Return (X, Y) of the center of cell containing provided text 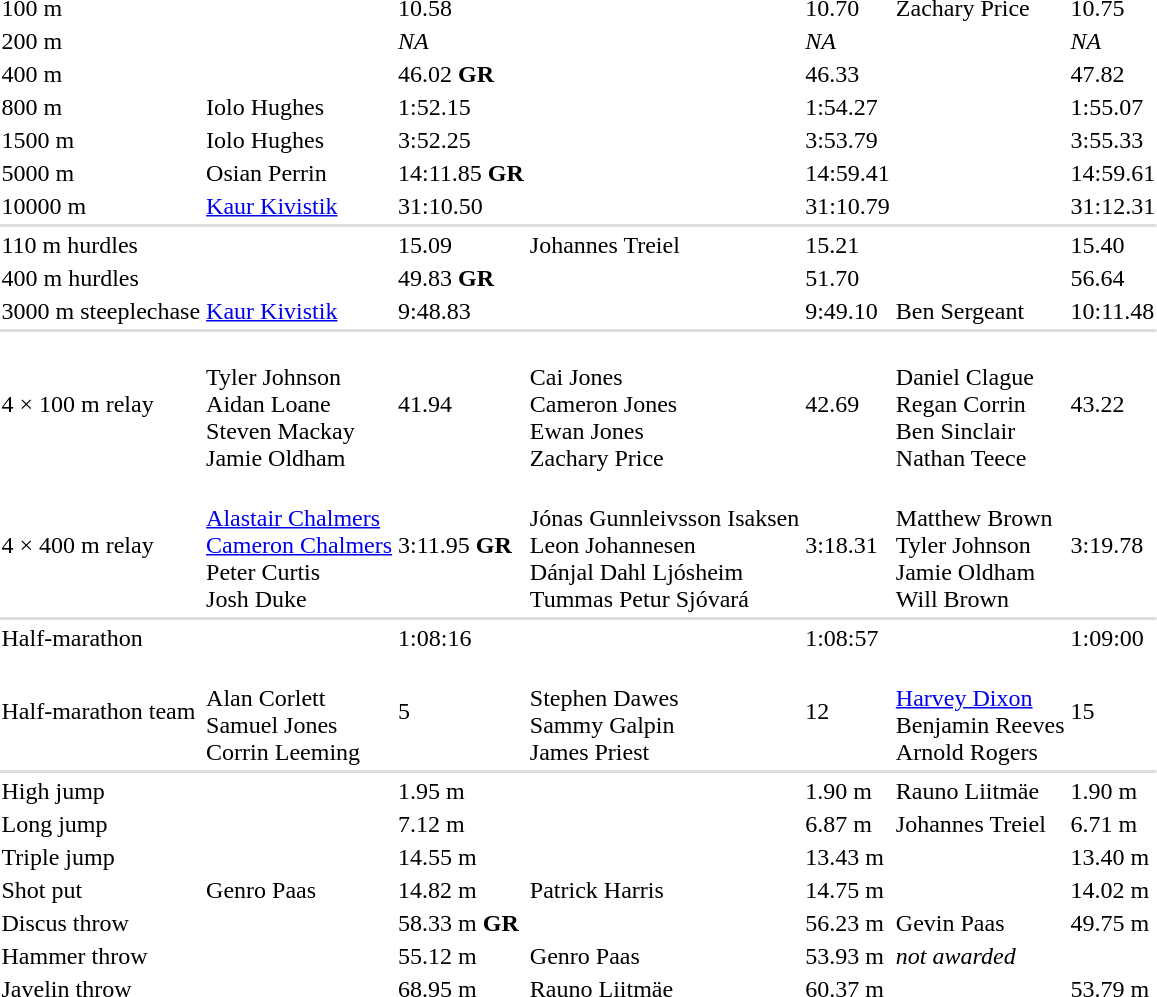
41.94 (462, 404)
Gevin Paas (980, 923)
Osian Perrin (300, 173)
Harvey Dixon Benjamin Reeves Arnold Rogers (980, 712)
15 (1113, 712)
14:11.85 GR (462, 173)
1:52.15 (462, 107)
3:55.33 (1113, 140)
49.83 GR (462, 278)
3:19.78 (1113, 545)
55.12 m (462, 956)
Triple jump (101, 857)
Jónas Gunnleivsson Isaksen Leon Johannesen Dánjal Dahl Ljósheim Tummas Petur Sjóvará (664, 545)
6.87 m (848, 824)
46.33 (848, 74)
4 × 100 m relay (101, 404)
800 m (101, 107)
9:48.83 (462, 311)
Patrick Harris (664, 890)
Half-marathon team (101, 712)
Cai Jones Cameron Jones Ewan Jones Zachary Price (664, 404)
1500 m (101, 140)
400 m (101, 74)
1:08:16 (462, 638)
1:08:57 (848, 638)
7.12 m (462, 824)
3:52.25 (462, 140)
10:11.48 (1113, 311)
31:10.50 (462, 206)
14.75 m (848, 890)
3000 m steeplechase (101, 311)
1.95 m (462, 791)
Alan Corlett Samuel Jones Corrin Leeming (300, 712)
Alastair Chalmers Cameron Chalmers Peter Curtis Josh Duke (300, 545)
14.55 m (462, 857)
31:12.31 (1113, 206)
10000 m (101, 206)
Matthew Brown Tyler Johnson Jamie Oldham Will Brown (980, 545)
42.69 (848, 404)
46.02 GR (462, 74)
58.33 m GR (462, 923)
53.93 m (848, 956)
6.71 m (1113, 824)
14:59.61 (1113, 173)
Shot put (101, 890)
31:10.79 (848, 206)
14:59.41 (848, 173)
56.23 m (848, 923)
56.64 (1113, 278)
15.09 (462, 245)
47.82 (1113, 74)
not awarded (980, 956)
Long jump (101, 824)
51.70 (848, 278)
Rauno Liitmäe (980, 791)
15.21 (848, 245)
14.82 m (462, 890)
3:53.79 (848, 140)
12 (848, 712)
Ben Sergeant (980, 311)
5 (462, 712)
9:49.10 (848, 311)
Daniel Clague Regan Corrin Ben Sinclair Nathan Teece (980, 404)
3:11.95 GR (462, 545)
5000 m (101, 173)
Hammer throw (101, 956)
High jump (101, 791)
1:55.07 (1113, 107)
Stephen Dawes Sammy Galpin James Priest (664, 712)
110 m hurdles (101, 245)
400 m hurdles (101, 278)
3:18.31 (848, 545)
200 m (101, 41)
49.75 m (1113, 923)
Tyler Johnson Aidan Loane Steven Mackay Jamie Oldham (300, 404)
43.22 (1113, 404)
Discus throw (101, 923)
13.43 m (848, 857)
14.02 m (1113, 890)
4 × 400 m relay (101, 545)
13.40 m (1113, 857)
1:09:00 (1113, 638)
1:54.27 (848, 107)
15.40 (1113, 245)
Half-marathon (101, 638)
